Extract the (x, y) coordinate from the center of the cell holding the provided text.  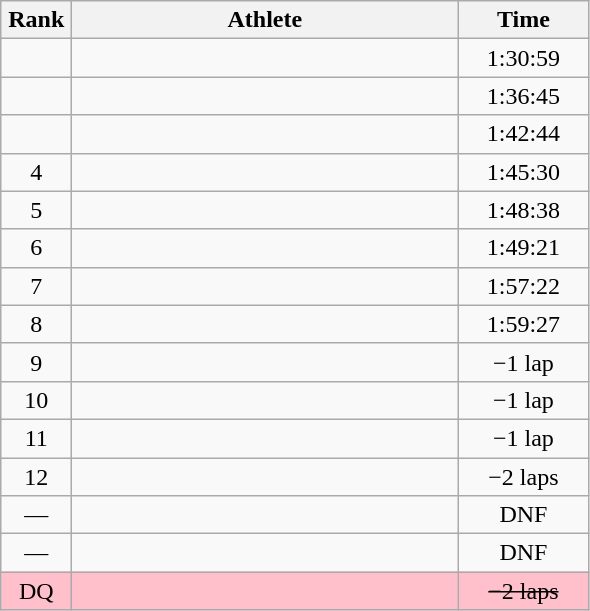
1:30:59 (524, 58)
11 (36, 438)
Athlete (265, 20)
6 (36, 248)
4 (36, 172)
1:59:27 (524, 324)
1:42:44 (524, 134)
7 (36, 286)
1:57:22 (524, 286)
DQ (36, 591)
Rank (36, 20)
1:36:45 (524, 96)
1:48:38 (524, 210)
1:49:21 (524, 248)
Time (524, 20)
9 (36, 362)
12 (36, 477)
5 (36, 210)
8 (36, 324)
1:45:30 (524, 172)
10 (36, 400)
